Determine the (x, y) coordinate at the center of the cell enclosing the given text.  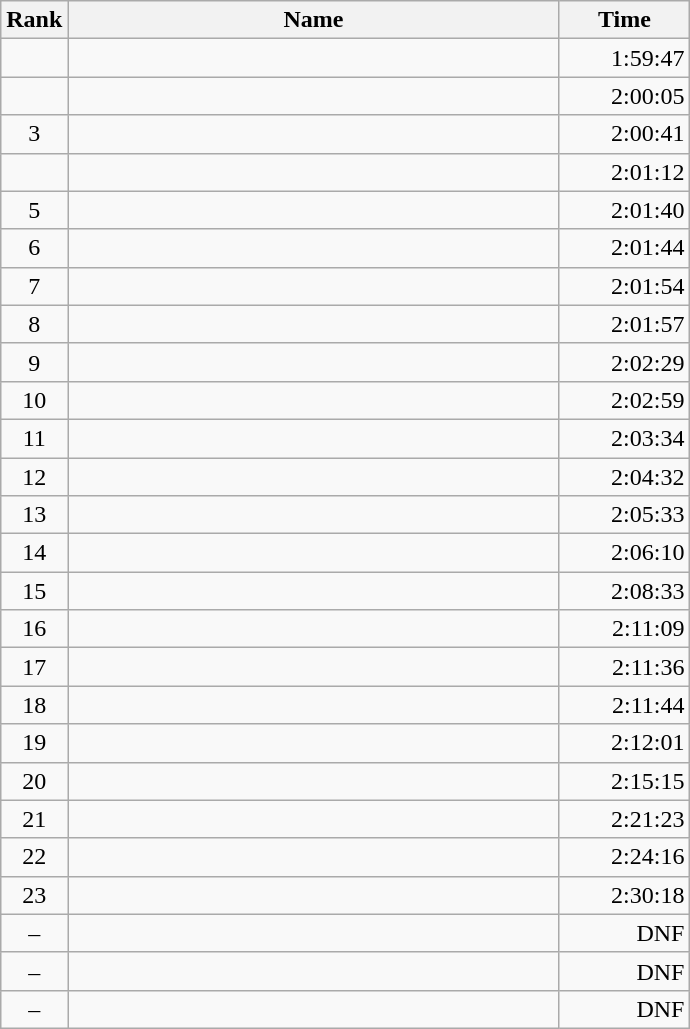
Rank (34, 20)
2:15:15 (624, 781)
2:12:01 (624, 743)
17 (34, 667)
2:02:29 (624, 362)
2:03:34 (624, 438)
2:02:59 (624, 400)
11 (34, 438)
2:01:54 (624, 286)
3 (34, 134)
2:00:05 (624, 96)
2:24:16 (624, 857)
2:01:57 (624, 324)
23 (34, 895)
16 (34, 629)
21 (34, 819)
15 (34, 591)
18 (34, 705)
12 (34, 477)
2:00:41 (624, 134)
2:30:18 (624, 895)
14 (34, 553)
8 (34, 324)
7 (34, 286)
2:01:40 (624, 210)
Name (314, 20)
2:01:44 (624, 248)
2:06:10 (624, 553)
20 (34, 781)
5 (34, 210)
2:08:33 (624, 591)
2:11:09 (624, 629)
2:21:23 (624, 819)
9 (34, 362)
Time (624, 20)
22 (34, 857)
6 (34, 248)
2:04:32 (624, 477)
10 (34, 400)
13 (34, 515)
2:05:33 (624, 515)
2:01:12 (624, 172)
19 (34, 743)
1:59:47 (624, 58)
2:11:36 (624, 667)
2:11:44 (624, 705)
